Identify which cell holds the provided text, then report its (X, Y) central coordinate. 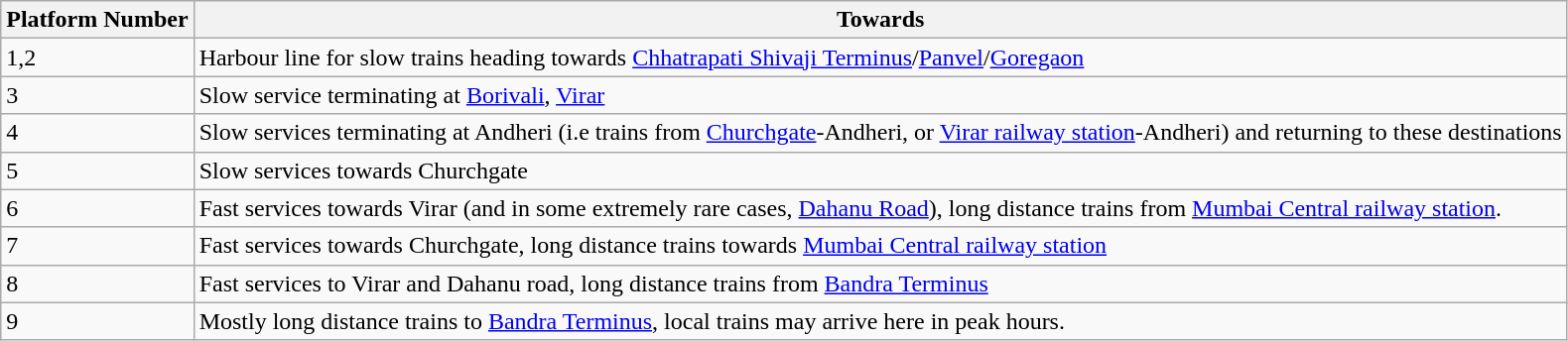
Slow services towards Churchgate (880, 170)
Towards (880, 20)
1,2 (97, 57)
Platform Number (97, 20)
4 (97, 133)
8 (97, 284)
3 (97, 95)
9 (97, 321)
Slow services terminating at Andheri (i.e trains from Churchgate-Andheri, or Virar railway station-Andheri) and returning to these destinations (880, 133)
Mostly long distance trains to Bandra Terminus, local trains may arrive here in peak hours. (880, 321)
Fast services towards Virar (and in some extremely rare cases, Dahanu Road), long distance trains from Mumbai Central railway station. (880, 208)
Fast services towards Churchgate, long distance trains towards Mumbai Central railway station (880, 246)
5 (97, 170)
Slow service terminating at Borivali, Virar (880, 95)
6 (97, 208)
Harbour line for slow trains heading towards Chhatrapati Shivaji Terminus/Panvel/Goregaon (880, 57)
Fast services to Virar and Dahanu road, long distance trains from Bandra Terminus (880, 284)
7 (97, 246)
